Locate the cell with the specified text and output its (x, y) center coordinate. 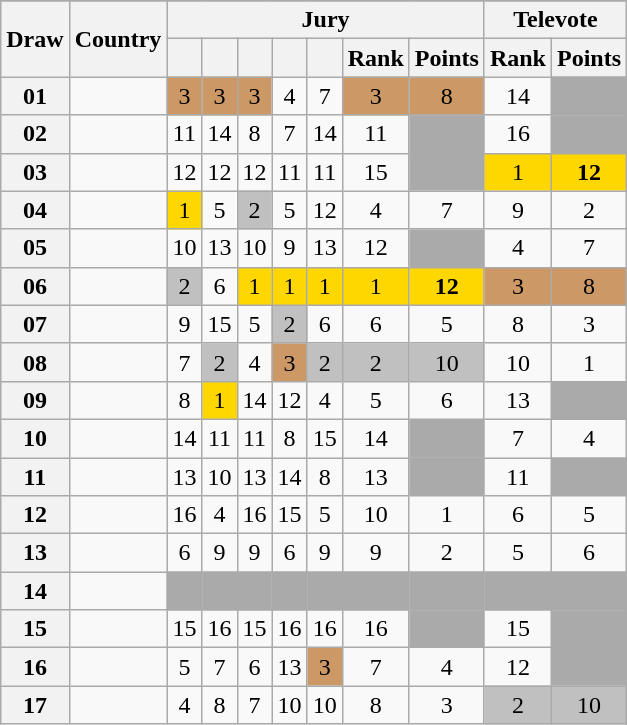
03 (35, 172)
09 (35, 400)
Draw (35, 39)
02 (35, 134)
05 (35, 248)
06 (35, 286)
07 (35, 324)
Televote (555, 20)
Country (118, 39)
Jury (326, 20)
04 (35, 210)
08 (35, 362)
01 (35, 96)
17 (35, 705)
